Pinpoint the cell where the given text exists, returning its (x, y) midpoint coordinate. 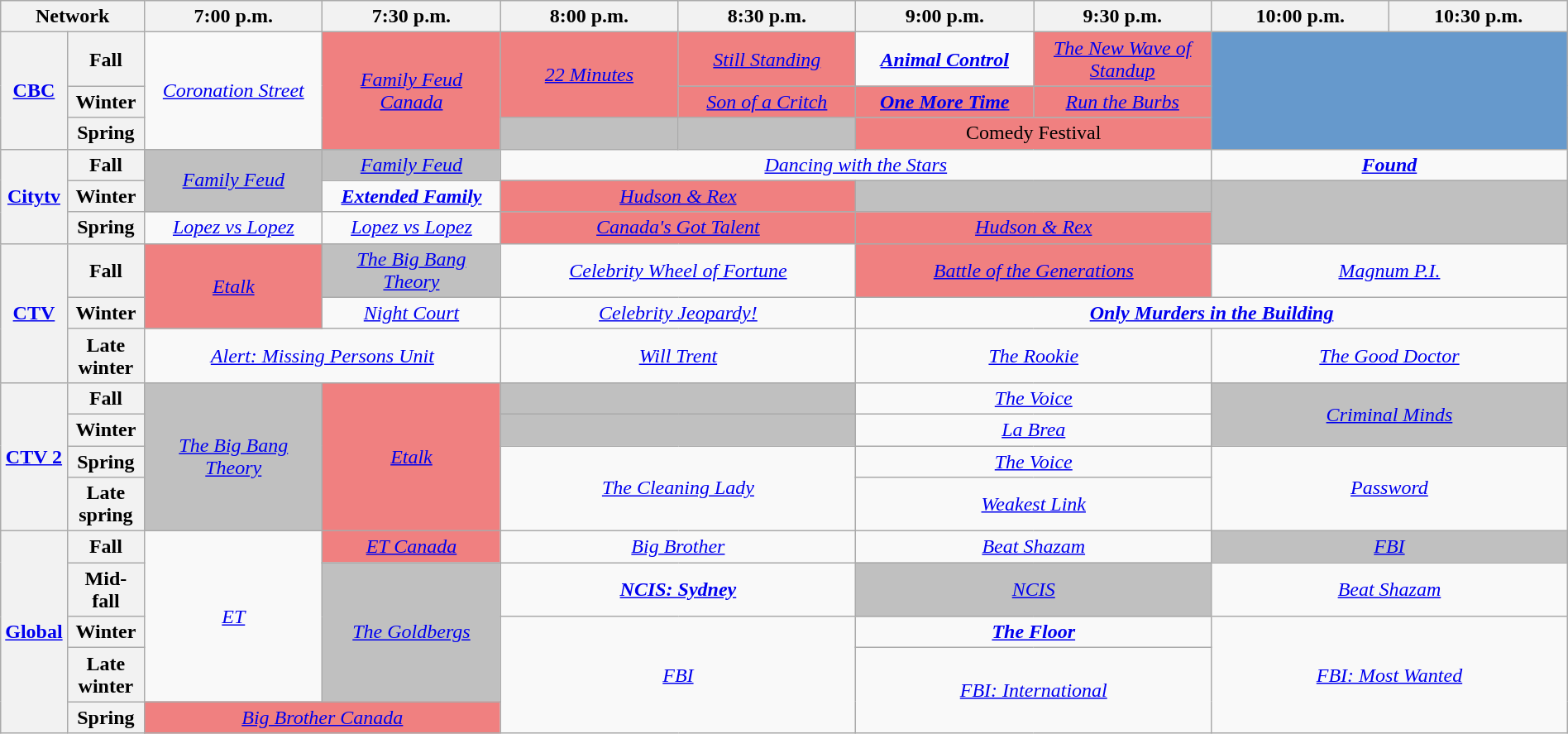
Comedy Festival (1034, 133)
La Brea (1034, 429)
CTV 2 (34, 457)
The Cleaning Lady (678, 488)
9:30 p.m. (1123, 17)
Mid-fall (106, 589)
7:00 p.m. (233, 17)
10:00 p.m. (1300, 17)
ET (233, 616)
Family Feud Canada (412, 91)
Night Court (412, 313)
Celebrity Jeopardy! (678, 313)
NCIS (1034, 589)
The Goldbergs (412, 632)
Run the Burbs (1123, 102)
ET Canada (412, 547)
Son of a Critch (767, 102)
Password (1389, 488)
Dancing with the Stars (856, 165)
8:00 p.m. (589, 17)
The New Wave of Standup (1123, 60)
Coronation Street (233, 91)
8:30 p.m. (767, 17)
Extended Family (412, 196)
9:00 p.m. (944, 17)
Big Brother (678, 547)
Weakest Link (1034, 505)
Celebrity Wheel of Fortune (678, 270)
Found (1389, 165)
The Good Doctor (1389, 356)
Animal Control (944, 60)
Still Standing (767, 60)
Magnum P.I. (1389, 270)
FBI: International (1034, 690)
Battle of the Generations (1034, 270)
10:30 p.m. (1479, 17)
FBI: Most Wanted (1389, 675)
22 Minutes (589, 74)
One More Time (944, 102)
Only Murders in the Building (1212, 313)
The Floor (1034, 632)
Will Trent (678, 356)
Alert: Missing Persons Unit (323, 356)
Big Brother Canada (323, 717)
Canada's Got Talent (678, 228)
CTV (34, 313)
CBC (34, 91)
The Rookie (1034, 356)
7:30 p.m. (412, 17)
NCIS: Sydney (678, 589)
Late spring (106, 505)
Network (73, 17)
Citytv (34, 196)
Criminal Minds (1389, 414)
Global (34, 632)
